Output the (X, Y) coordinate of the center of the cell containing the given text.  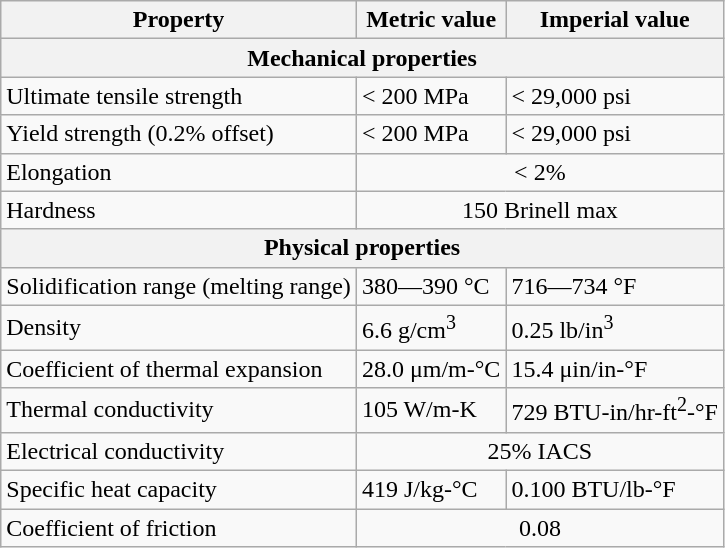
Imperial value (615, 20)
0.08 (540, 528)
Solidification range (melting range) (179, 286)
716—734 °F (615, 286)
419 J/kg-°C (431, 489)
Ultimate tensile strength (179, 96)
Coefficient of friction (179, 528)
Specific heat capacity (179, 489)
380—390 °C (431, 286)
15.4 μin/in-°F (615, 369)
105 W/m-K (431, 410)
Mechanical properties (362, 58)
Density (179, 328)
Elongation (179, 172)
Property (179, 20)
28.0 μm/m-°C (431, 369)
Physical properties (362, 248)
0.25 lb/in3 (615, 328)
Metric value (431, 20)
6.6 g/cm3 (431, 328)
0.100 BTU/lb-°F (615, 489)
25% IACS (540, 451)
Electrical conductivity (179, 451)
Yield strength (0.2% offset) (179, 134)
729 BTU-in/hr-ft2-°F (615, 410)
Thermal conductivity (179, 410)
Hardness (179, 210)
150 Brinell max (540, 210)
< 2% (540, 172)
Coefficient of thermal expansion (179, 369)
